Output the [X, Y] coordinate of the center of the cell containing the given text.  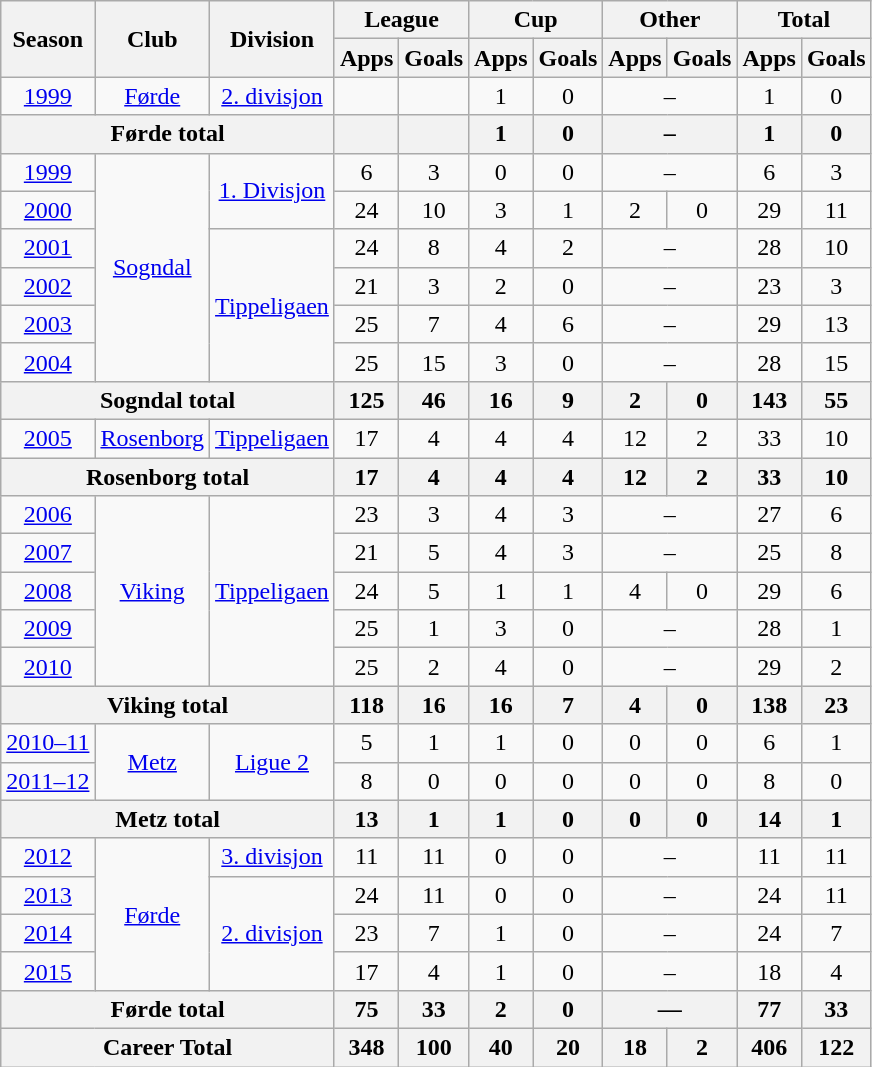
2013 [48, 895]
Season [48, 39]
2000 [48, 210]
Club [152, 39]
Ligue 2 [272, 762]
406 [769, 1047]
46 [434, 400]
2011–12 [48, 781]
2002 [48, 286]
League [401, 20]
20 [568, 1047]
14 [769, 819]
1. Divisjon [272, 191]
2012 [48, 857]
27 [769, 515]
2014 [48, 933]
2015 [48, 971]
Rosenborg [152, 438]
75 [366, 1009]
Career Total [168, 1047]
2009 [48, 629]
Rosenborg total [168, 477]
2001 [48, 248]
Sogndal [152, 267]
Other [670, 20]
9 [568, 400]
100 [434, 1047]
55 [836, 400]
Metz total [168, 819]
Cup [536, 20]
— [670, 1009]
Sogndal total [168, 400]
Viking total [168, 705]
2010–11 [48, 743]
Division [272, 39]
77 [769, 1009]
138 [769, 705]
2003 [48, 324]
143 [769, 400]
Total [804, 20]
125 [366, 400]
2008 [48, 591]
2004 [48, 362]
348 [366, 1047]
Metz [152, 762]
2010 [48, 667]
2006 [48, 515]
118 [366, 705]
40 [501, 1047]
3. divisjon [272, 857]
2005 [48, 438]
Viking [152, 591]
2007 [48, 553]
122 [836, 1047]
